Pinpoint the cell where the given text exists, returning its (x, y) midpoint coordinate. 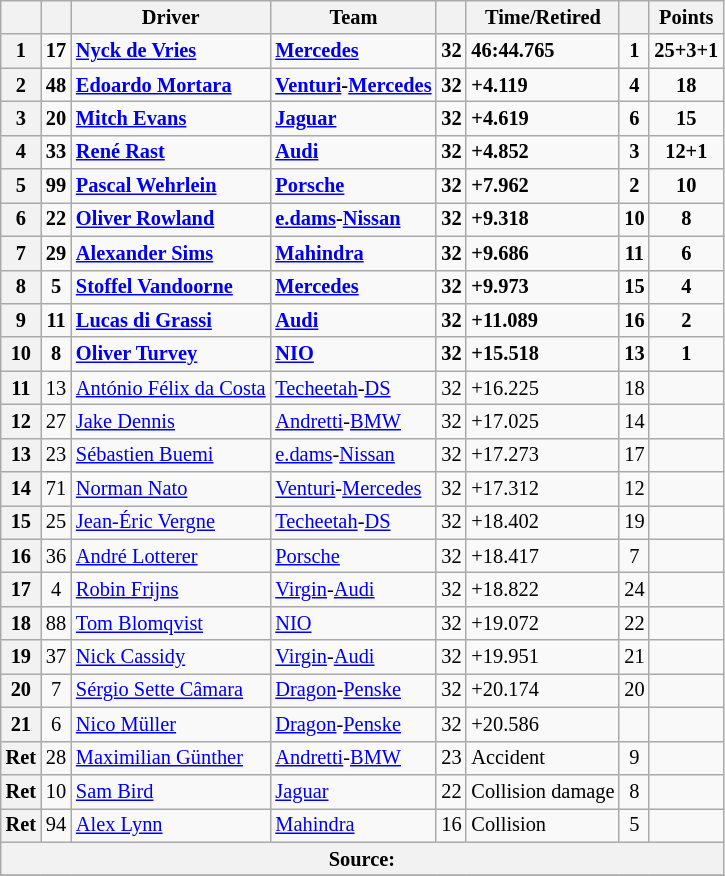
Tom Blomqvist (170, 623)
99 (56, 186)
+19.072 (542, 623)
Sébastien Buemi (170, 455)
+16.225 (542, 388)
Time/Retired (542, 17)
Mitch Evans (170, 118)
Driver (170, 17)
Nico Müller (170, 724)
Stoffel Vandoorne (170, 287)
Maximilian Günther (170, 758)
Jake Dennis (170, 421)
+7.962 (542, 186)
Pascal Wehrlein (170, 186)
25+3+1 (686, 51)
+18.402 (542, 522)
+20.174 (542, 690)
Collision damage (542, 791)
+4.852 (542, 152)
+19.951 (542, 657)
Nyck de Vries (170, 51)
36 (56, 556)
+11.089 (542, 320)
Team (353, 17)
12+1 (686, 152)
94 (56, 825)
33 (56, 152)
Robin Frijns (170, 589)
+18.822 (542, 589)
29 (56, 253)
46:44.765 (542, 51)
Oliver Turvey (170, 354)
Sam Bird (170, 791)
Lucas di Grassi (170, 320)
Alex Lynn (170, 825)
Source: (362, 859)
+9.686 (542, 253)
Jean-Éric Vergne (170, 522)
25 (56, 522)
+9.318 (542, 219)
António Félix da Costa (170, 388)
88 (56, 623)
37 (56, 657)
+4.119 (542, 85)
Edoardo Mortara (170, 85)
+9.973 (542, 287)
André Lotterer (170, 556)
48 (56, 85)
+18.417 (542, 556)
René Rast (170, 152)
28 (56, 758)
+17.025 (542, 421)
Accident (542, 758)
24 (634, 589)
+17.273 (542, 455)
Norman Nato (170, 489)
+4.619 (542, 118)
Collision (542, 825)
+17.312 (542, 489)
Points (686, 17)
+15.518 (542, 354)
Alexander Sims (170, 253)
71 (56, 489)
Oliver Rowland (170, 219)
Sérgio Sette Câmara (170, 690)
Nick Cassidy (170, 657)
27 (56, 421)
+20.586 (542, 724)
